Identify which cell holds the provided text, then report its [x, y] central coordinate. 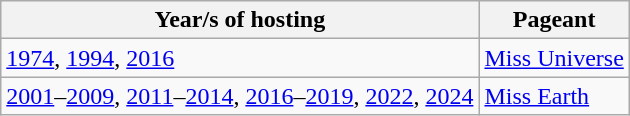
Miss Universe [554, 58]
Pageant [554, 20]
2001–2009, 2011–2014, 2016–2019, 2022, 2024 [240, 96]
1974, 1994, 2016 [240, 58]
Year/s of hosting [240, 20]
Miss Earth [554, 96]
